Output the (x, y) coordinate of the center of the cell containing the given text.  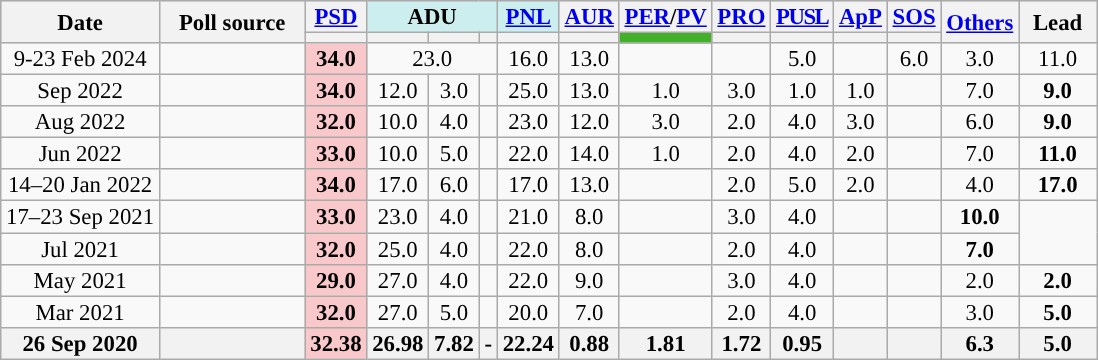
32.38 (336, 343)
PER/PV (666, 17)
PSD (336, 17)
Jul 2021 (80, 249)
May 2021 (80, 280)
14.0 (589, 154)
1.81 (666, 343)
26.98 (398, 343)
SOS (914, 17)
AUR (589, 17)
Date (80, 22)
14–20 Jan 2022 (80, 186)
22.24 (528, 343)
0.88 (589, 343)
Lead (1058, 22)
1.72 (742, 343)
Poll source (232, 22)
ApP (861, 17)
9-23 Feb 2024 (80, 59)
16.0 (528, 59)
- (488, 343)
7.82 (454, 343)
29.0 (336, 280)
Sep 2022 (80, 91)
PNL (528, 17)
Jun 2022 (80, 154)
Others (980, 22)
17–23 Sep 2021 (80, 217)
26 Sep 2020 (80, 343)
ADU (432, 17)
PRO (742, 17)
21.0 (528, 217)
0.95 (802, 343)
Mar 2021 (80, 312)
PUSL (802, 17)
Aug 2022 (80, 122)
20.0 (528, 312)
6.3 (980, 343)
